Provide the (X, Y) coordinate of the cell's center where the given text is located.  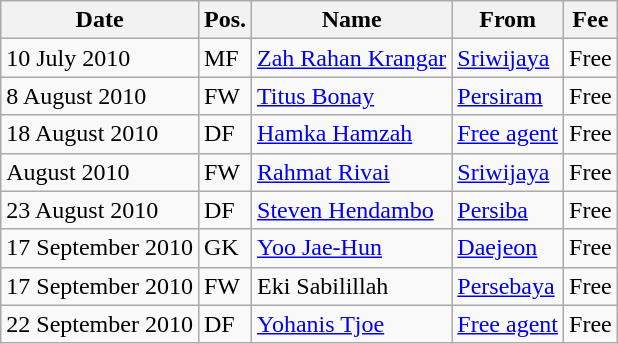
Zah Rahan Krangar (352, 58)
Titus Bonay (352, 96)
MF (224, 58)
Date (100, 20)
Name (352, 20)
Persiram (508, 96)
August 2010 (100, 172)
18 August 2010 (100, 134)
Fee (591, 20)
Yohanis Tjoe (352, 324)
22 September 2010 (100, 324)
Daejeon (508, 248)
Rahmat Rivai (352, 172)
GK (224, 248)
Pos. (224, 20)
Hamka Hamzah (352, 134)
10 July 2010 (100, 58)
Eki Sabilillah (352, 286)
Persiba (508, 210)
8 August 2010 (100, 96)
23 August 2010 (100, 210)
Steven Hendambo (352, 210)
Yoo Jae-Hun (352, 248)
From (508, 20)
Persebaya (508, 286)
